Output the [X, Y] coordinate of the center of the cell containing the given text.  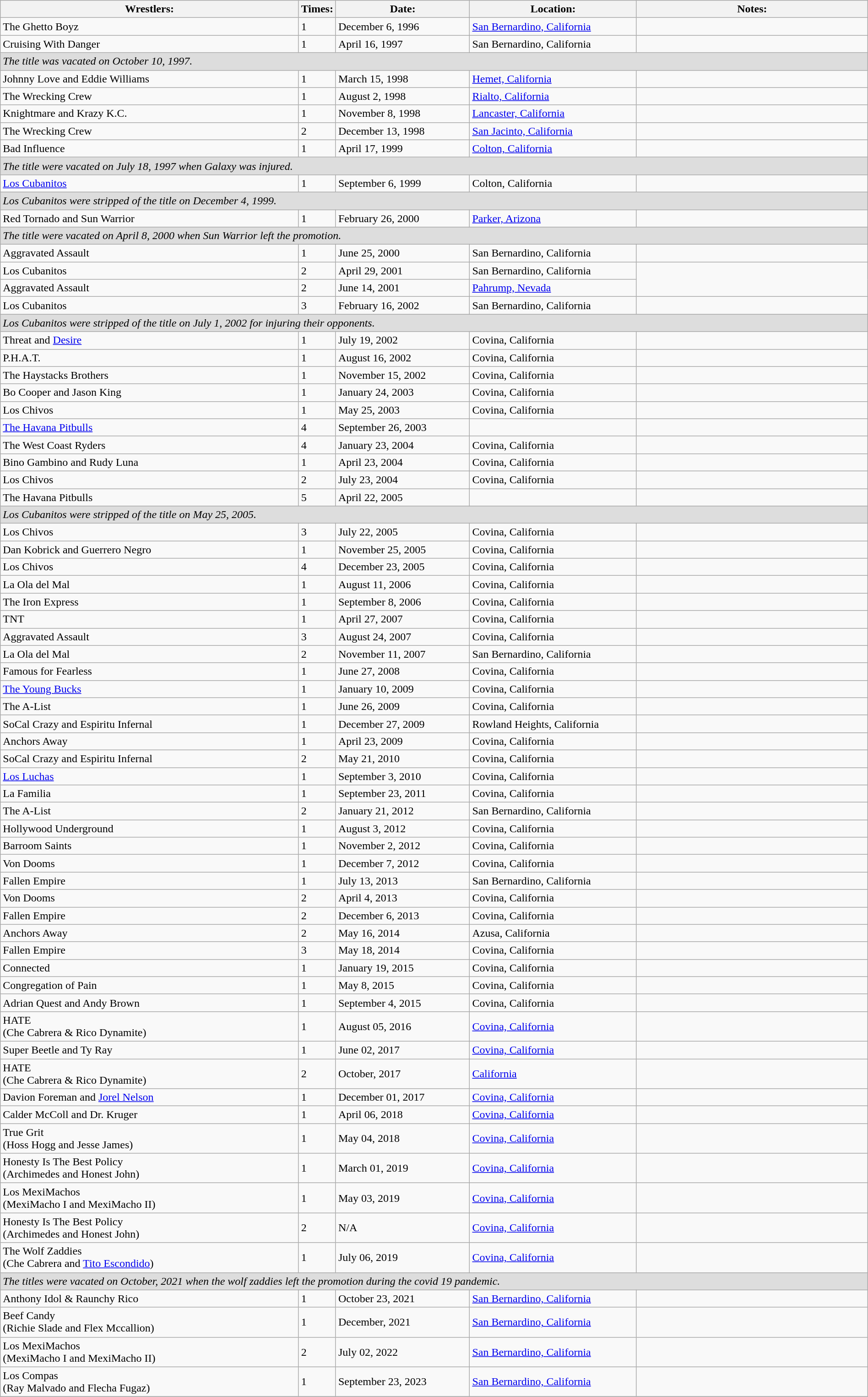
Rialto, California [553, 96]
July 13, 2013 [402, 881]
Bo Cooper and Jason King [149, 393]
P.H.A.T. [149, 358]
The title were vacated on April 8, 2000 when Sun Warrior left the promotion. [434, 236]
September 26, 2003 [402, 427]
May 21, 2010 [402, 759]
February 26, 2000 [402, 218]
August 05, 2016 [402, 1026]
November 2, 2012 [402, 846]
April 23, 2004 [402, 462]
The Haystacks Brothers [149, 375]
Bino Gambino and Rudy Luna [149, 462]
La Familia [149, 794]
Hollywood Underground [149, 829]
April 23, 2009 [402, 741]
September 4, 2015 [402, 1003]
True Grit (Hoss Hogg and Jesse James) [149, 1139]
Times: [317, 9]
Johnny Love and Eddie Williams [149, 79]
Knightmare and Krazy K.C. [149, 114]
December 7, 2012 [402, 863]
TNT [149, 619]
January 19, 2015 [402, 968]
January 21, 2012 [402, 811]
April 22, 2005 [402, 497]
Bad Influence [149, 148]
April 29, 2001 [402, 271]
May 18, 2014 [402, 950]
Connected [149, 968]
May 25, 2003 [402, 410]
Hemet, California [553, 79]
The titles were vacated on October, 2021 when the wolf zaddies left the promotion during the covid 19 pandemic. [434, 1281]
The Wolf Zaddies (Che Cabrera and Tito Escondido) [149, 1258]
November 11, 2007 [402, 654]
September 6, 1999 [402, 183]
April 06, 2018 [402, 1115]
The West Coast Ryders [149, 445]
December 27, 2009 [402, 724]
The Iron Express [149, 602]
July 23, 2004 [402, 480]
Adrian Quest and Andy Brown [149, 1003]
June 14, 2001 [402, 288]
5 [317, 497]
January 23, 2004 [402, 445]
May 8, 2015 [402, 985]
September 3, 2010 [402, 776]
September 8, 2006 [402, 602]
The title were vacated on July 18, 1997 when Galaxy was injured. [434, 166]
Location: [553, 9]
December 13, 1998 [402, 131]
Los Cubanitos were stripped of the title on December 4, 1999. [434, 201]
The Ghetto Boyz [149, 27]
September 23, 2011 [402, 794]
Red Tornado and Sun Warrior [149, 218]
Date: [402, 9]
June 25, 2000 [402, 253]
July 22, 2005 [402, 532]
Notes: [752, 9]
June 02, 2017 [402, 1050]
October, 2017 [402, 1074]
August 2, 1998 [402, 96]
Davion Foreman and Jorel Nelson [149, 1097]
Barroom Saints [149, 846]
Los Luchas [149, 776]
Super Beetle and Ty Ray [149, 1050]
San Jacinto, California [553, 131]
December 23, 2005 [402, 567]
Calder McColl and Dr. Kruger [149, 1115]
April 4, 2013 [402, 898]
Azusa, California [553, 933]
March 15, 1998 [402, 79]
November 8, 1998 [402, 114]
August 3, 2012 [402, 829]
May 16, 2014 [402, 933]
November 25, 2005 [402, 550]
December 6, 1996 [402, 27]
July 19, 2002 [402, 340]
Beef Candy (Richie Slade and Flex Mccallion) [149, 1322]
May 04, 2018 [402, 1139]
December, 2021 [402, 1322]
Parker, Arizona [553, 218]
Dan Kobrick and Guerrero Negro [149, 550]
June 27, 2008 [402, 671]
August 24, 2007 [402, 637]
Lancaster, California [553, 114]
August 16, 2002 [402, 358]
January 24, 2003 [402, 393]
May 03, 2019 [402, 1198]
Los Compas (Ray Malvado and Flecha Fugaz) [149, 1381]
Pahrump, Nevada [553, 288]
California [553, 1074]
Famous for Fearless [149, 671]
Rowland Heights, California [553, 724]
October 23, 2021 [402, 1299]
Wrestlers: [149, 9]
Los Cubanitos were stripped of the title on May 25, 2005. [434, 515]
December 6, 2013 [402, 916]
June 26, 2009 [402, 706]
Threat and Desire [149, 340]
July 06, 2019 [402, 1258]
Cruising With Danger [149, 44]
March 01, 2019 [402, 1168]
January 10, 2009 [402, 689]
April 16, 1997 [402, 44]
December 01, 2017 [402, 1097]
August 11, 2006 [402, 584]
Anthony Idol & Raunchy Rico [149, 1299]
The Young Bucks [149, 689]
April 27, 2007 [402, 619]
April 17, 1999 [402, 148]
N/A [402, 1228]
The title was vacated on October 10, 1997. [434, 61]
November 15, 2002 [402, 375]
February 16, 2002 [402, 306]
July 02, 2022 [402, 1352]
September 23, 2023 [402, 1381]
Los Cubanitos were stripped of the title on July 1, 2002 for injuring their opponents. [434, 323]
Congregation of Pain [149, 985]
